Pinpoint the cell where the given text exists, returning its (x, y) midpoint coordinate. 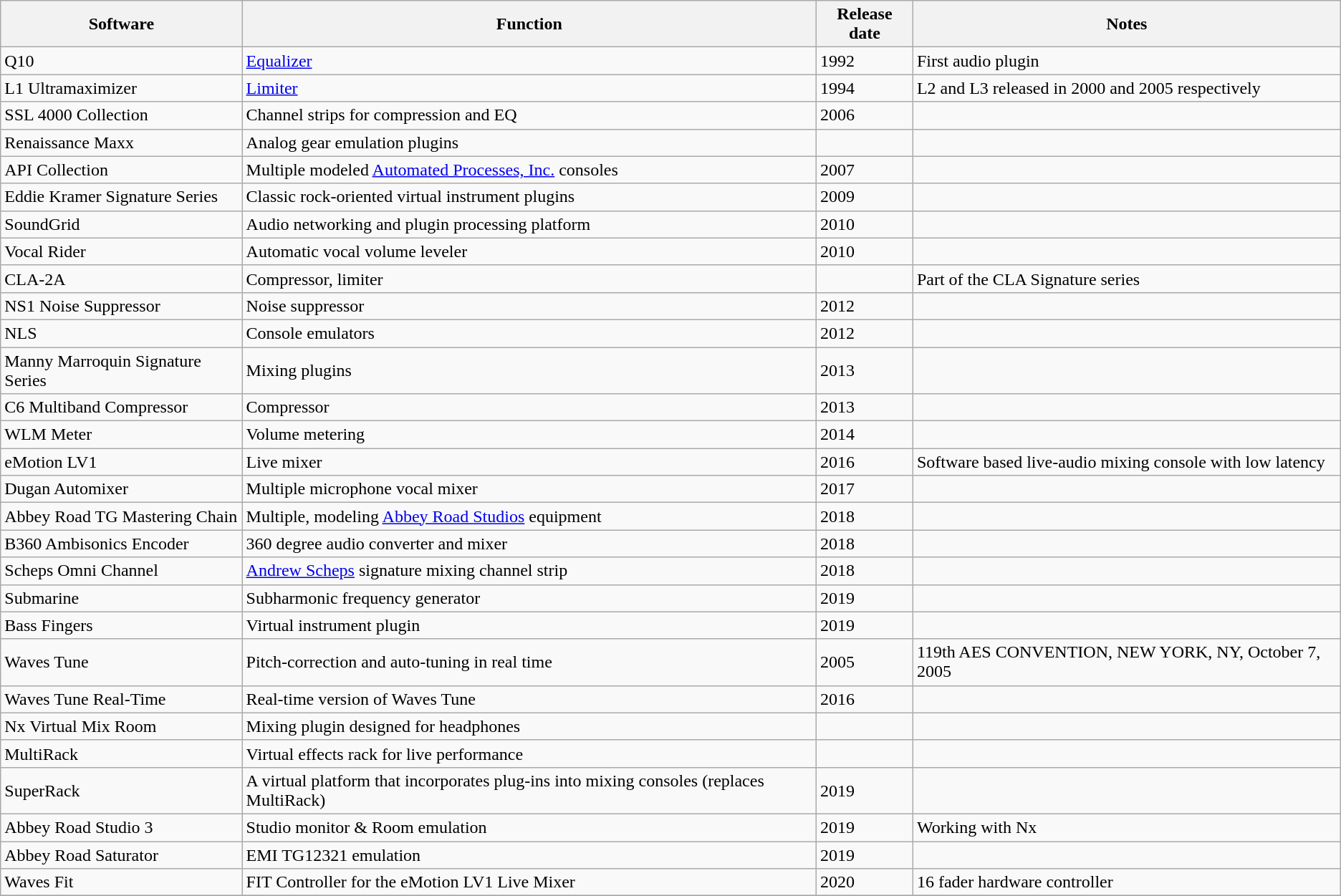
1992 (865, 61)
Andrew Scheps signature mixing channel strip (529, 571)
Classic rock-oriented virtual instrument plugins (529, 197)
Automatic vocal volume leveler (529, 251)
Q10 (122, 61)
MultiRack (122, 753)
Mixing plugins (529, 370)
2020 (865, 882)
Scheps Omni Channel (122, 571)
Software (122, 24)
Notes (1126, 24)
Audio networking and plugin processing platform (529, 224)
Mixing plugin designed for headphones (529, 726)
Vocal Rider (122, 251)
2007 (865, 170)
SSL 4000 Collection (122, 115)
Waves Tune Real-Time (122, 699)
Dugan Automixer (122, 489)
Working with Nx (1126, 827)
2005 (865, 662)
Volume metering (529, 435)
Limiter (529, 88)
Analog gear emulation plugins (529, 143)
Multiple modeled Automated Processes, Inc. consoles (529, 170)
CLA-2A (122, 279)
SoundGrid (122, 224)
C6 Multiband Compressor (122, 408)
Pitch-correction and auto-tuning in real time (529, 662)
Channel strips for compression and EQ (529, 115)
Submarine (122, 598)
Waves Tune (122, 662)
2009 (865, 197)
Live mixer (529, 462)
NS1 Noise Suppressor (122, 306)
L2 and L3 released in 2000 and 2005 respectively (1126, 88)
360 degree audio converter and mixer (529, 544)
Eddie Kramer Signature Series (122, 197)
API Collection (122, 170)
Real-time version of Waves Tune (529, 699)
16 fader hardware controller (1126, 882)
NLS (122, 333)
Waves Fit (122, 882)
Nx Virtual Mix Room (122, 726)
1994 (865, 88)
A virtual platform that incorporates plug-ins into mixing consoles (replaces MultiRack) (529, 791)
Multiple microphone vocal mixer (529, 489)
Virtual effects rack for live performance (529, 753)
Virtual instrument plugin (529, 625)
Abbey Road Saturator (122, 854)
Multiple, modeling Abbey Road Studios equipment (529, 516)
Renaissance Maxx (122, 143)
Studio monitor & Room emulation (529, 827)
Bass Fingers (122, 625)
2017 (865, 489)
Release date (865, 24)
Compressor (529, 408)
Part of the CLA Signature series (1126, 279)
Subharmonic frequency generator (529, 598)
eMotion LV1 (122, 462)
Equalizer (529, 61)
Software based live-audio mixing console with low latency (1126, 462)
Abbey Road Studio 3 (122, 827)
2006 (865, 115)
Compressor, limiter (529, 279)
Noise suppressor (529, 306)
First audio plugin (1126, 61)
119th AES CONVENTION, NEW YORK, NY, October 7, 2005 (1126, 662)
WLM Meter (122, 435)
SuperRack (122, 791)
Abbey Road TG Mastering Chain (122, 516)
L1 Ultramaximizer (122, 88)
EMI TG12321 emulation (529, 854)
Manny Marroquin Signature Series (122, 370)
2014 (865, 435)
Console emulators (529, 333)
B360 Ambisonics Encoder (122, 544)
FIT Controller for the eMotion LV1 Live Mixer (529, 882)
Function (529, 24)
